From the cell containing the given text, extract its center point as [X, Y] coordinate. 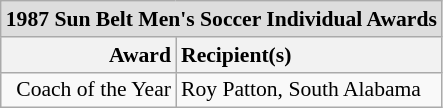
Award [88, 55]
Roy Patton, South Alabama [309, 90]
1987 Sun Belt Men's Soccer Individual Awards [222, 19]
Recipient(s) [309, 55]
Coach of the Year [88, 90]
